Provide the (x, y) coordinate of the cell's center where the given text is located.  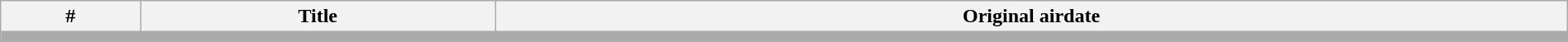
# (71, 16)
Original airdate (1031, 16)
Title (318, 16)
